Determine the [X, Y] coordinate at the center of the cell enclosing the given text.  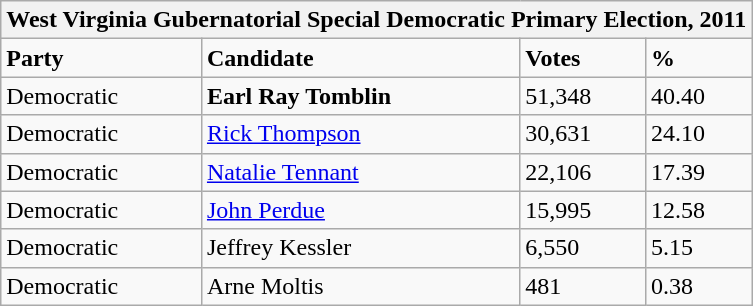
24.10 [698, 134]
Votes [583, 58]
John Perdue [360, 210]
12.58 [698, 210]
Arne Moltis [360, 286]
Earl Ray Tomblin [360, 96]
West Virginia Gubernatorial Special Democratic Primary Election, 2011 [376, 20]
Rick Thompson [360, 134]
481 [583, 286]
0.38 [698, 286]
Jeffrey Kessler [360, 248]
51,348 [583, 96]
22,106 [583, 172]
Candidate [360, 58]
Natalie Tennant [360, 172]
Party [102, 58]
15,995 [583, 210]
17.39 [698, 172]
6,550 [583, 248]
5.15 [698, 248]
30,631 [583, 134]
% [698, 58]
40.40 [698, 96]
